Output the (X, Y) coordinate of the center of the cell containing the given text.  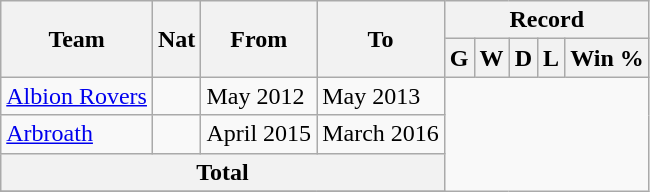
Total (223, 172)
Arbroath (77, 134)
Team (77, 39)
To (381, 39)
Win % (608, 58)
Nat (176, 39)
G (459, 58)
L (552, 58)
Record (546, 20)
From (259, 39)
W (492, 58)
D (523, 58)
April 2015 (259, 134)
May 2012 (259, 96)
March 2016 (381, 134)
May 2013 (381, 96)
Albion Rovers (77, 96)
